Identify which cell holds the provided text, then report its [x, y] central coordinate. 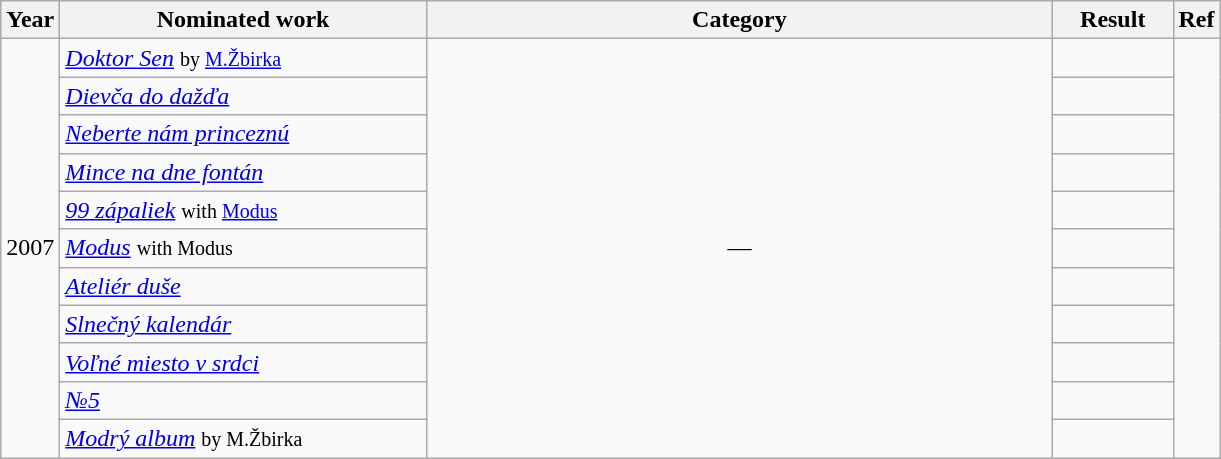
Ateliér duše [244, 286]
Neberte nám princeznú [244, 134]
Category [739, 20]
99 zápaliek with Modus [244, 210]
Modrý album by M.Žbirka [244, 438]
Voľné miesto v srdci [244, 362]
Result [1112, 20]
— [739, 248]
Ref [1196, 20]
Dievča do dažďa [244, 96]
Year [30, 20]
Slnečný kalendár [244, 324]
2007 [30, 248]
Modus with Modus [244, 248]
№5 [244, 400]
Nominated work [244, 20]
Mince na dne fontán [244, 172]
Doktor Sen by M.Žbirka [244, 58]
